Scan for the cell matching the given text and deliver its [X, Y] coordinate at center. 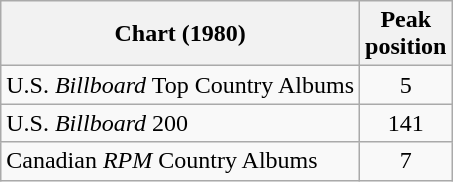
141 [406, 123]
Canadian RPM Country Albums [180, 161]
Peakposition [406, 34]
5 [406, 85]
U.S. Billboard 200 [180, 123]
7 [406, 161]
Chart (1980) [180, 34]
U.S. Billboard Top Country Albums [180, 85]
